Provide the (X, Y) coordinate of the cell's center where the given text is located.  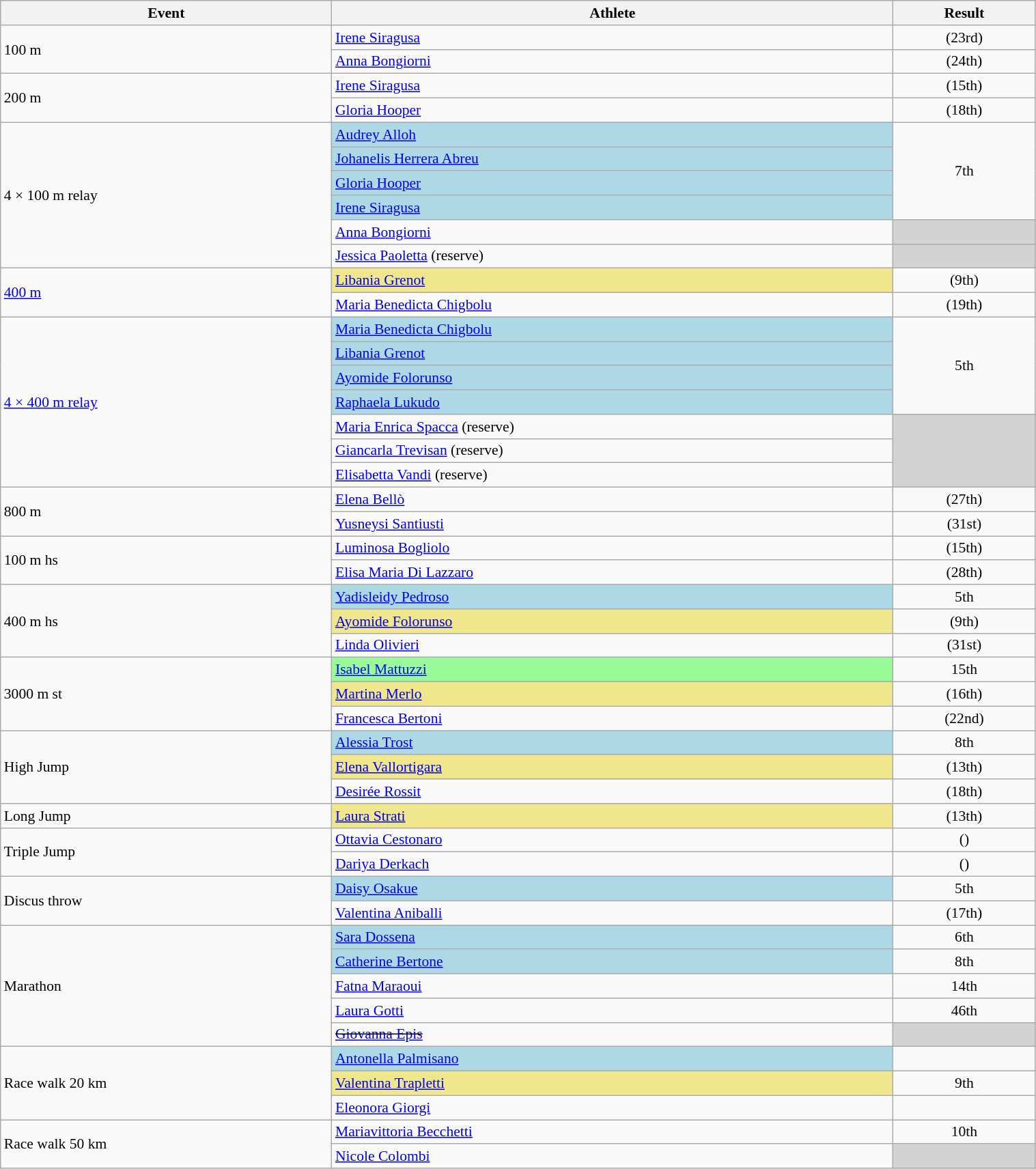
(24th) (964, 61)
Isabel Mattuzzi (613, 670)
Yusneysi Santiusti (613, 524)
7th (964, 171)
(27th) (964, 500)
Alessia Trost (613, 743)
(16th) (964, 694)
(17th) (964, 913)
4 × 400 m relay (167, 402)
Raphaela Lukudo (613, 402)
400 m (167, 292)
(23rd) (964, 38)
400 m hs (167, 621)
Marathon (167, 986)
100 m hs (167, 560)
Martina Merlo (613, 694)
(28th) (964, 573)
Jessica Paoletta (reserve) (613, 256)
Athlete (613, 13)
Giovanna Epis (613, 1034)
Nicole Colombi (613, 1157)
10th (964, 1132)
Luminosa Bogliolo (613, 548)
6th (964, 938)
Sara Dossena (613, 938)
High Jump (167, 767)
100 m (167, 49)
Valentina Trapletti (613, 1084)
Fatna Maraoui (613, 986)
Audrey Alloh (613, 135)
Race walk 20 km (167, 1083)
Event (167, 13)
Yadisleidy Pedroso (613, 597)
Johanelis Herrera Abreu (613, 159)
Elisabetta Vandi (reserve) (613, 475)
Giancarla Trevisan (reserve) (613, 451)
Maria Enrica Spacca (reserve) (613, 427)
Dariya Derkach (613, 864)
Linda Olivieri (613, 645)
Laura Strati (613, 816)
Mariavittoria Becchetti (613, 1132)
Discus throw (167, 901)
3000 m st (167, 694)
9th (964, 1084)
Elena Bellò (613, 500)
Elena Vallortigara (613, 767)
4 × 100 m relay (167, 195)
200 m (167, 98)
Desirée Rossit (613, 791)
(22nd) (964, 718)
46th (964, 1011)
Daisy Osakue (613, 889)
Result (964, 13)
14th (964, 986)
Long Jump (167, 816)
Laura Gotti (613, 1011)
Triple Jump (167, 852)
Valentina Aniballi (613, 913)
Eleonora Giorgi (613, 1108)
Race walk 50 km (167, 1144)
Francesca Bertoni (613, 718)
800 m (167, 512)
Antonella Palmisano (613, 1059)
15th (964, 670)
Catherine Bertone (613, 962)
Ottavia Cestonaro (613, 840)
Elisa Maria Di Lazzaro (613, 573)
(19th) (964, 305)
